Locate the cell with the specified text and output its [x, y] center coordinate. 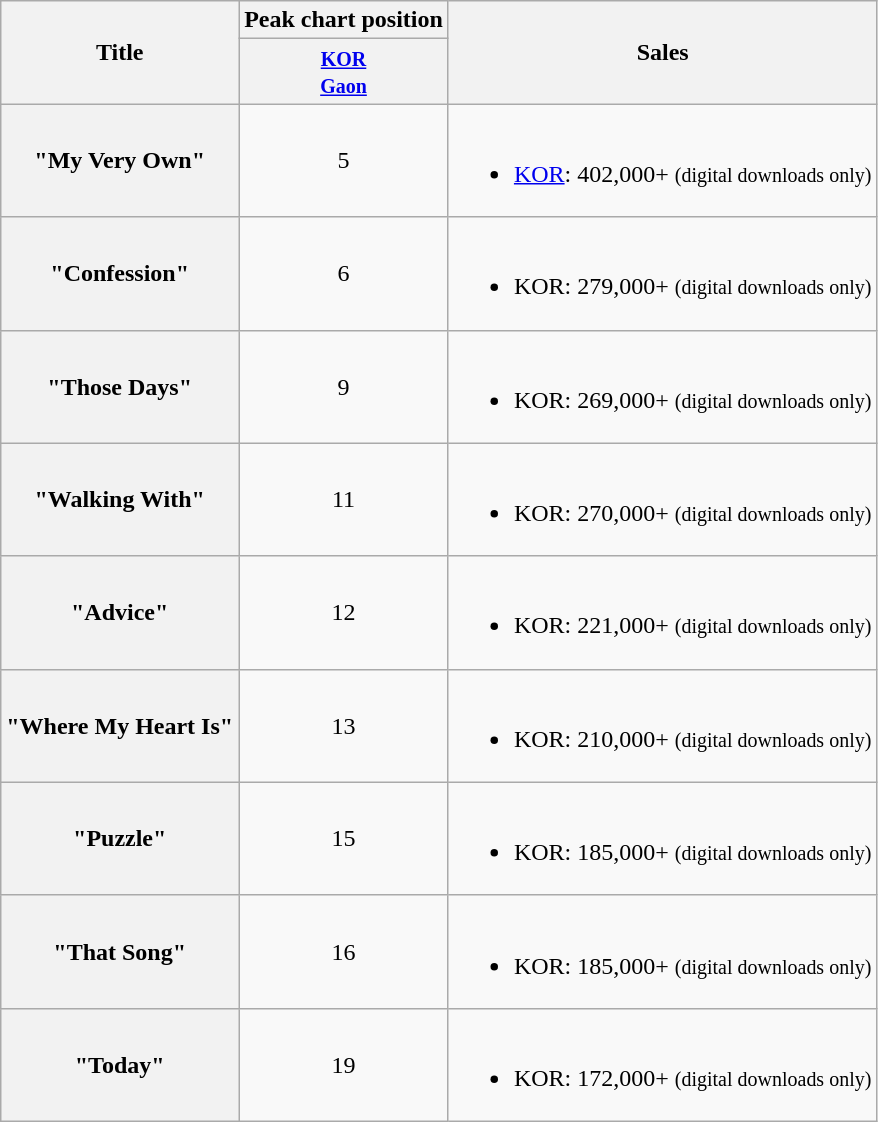
12 [344, 612]
5 [344, 160]
Sales [662, 52]
15 [344, 838]
"Advice" [120, 612]
13 [344, 726]
Peak chart position [344, 20]
6 [344, 274]
KOR: 172,000+ (digital downloads only) [662, 1064]
"Confession" [120, 274]
KOR: 279,000+ (digital downloads only) [662, 274]
16 [344, 952]
KOR: 221,000+ (digital downloads only) [662, 612]
Title [120, 52]
"Walking With" [120, 500]
KOR: 270,000+ (digital downloads only) [662, 500]
KOR: 402,000+ (digital downloads only) [662, 160]
9 [344, 386]
KOR: 210,000+ (digital downloads only) [662, 726]
"Today" [120, 1064]
"That Song" [120, 952]
11 [344, 500]
"My Very Own" [120, 160]
19 [344, 1064]
"Puzzle" [120, 838]
KORGaon [344, 72]
"Where My Heart Is" [120, 726]
"Those Days" [120, 386]
KOR: 269,000+ (digital downloads only) [662, 386]
